For the text-containing cell, return its midpoint in [X, Y] coordinate format. 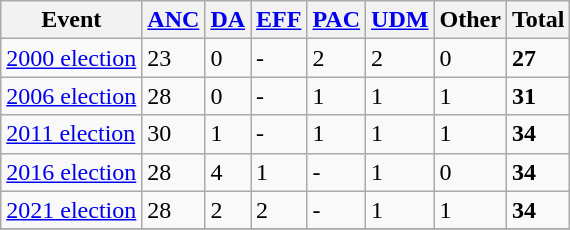
2006 election [72, 96]
2000 election [72, 58]
Other [470, 20]
2021 election [72, 210]
4 [228, 172]
UDM [400, 20]
PAC [336, 20]
2016 election [72, 172]
Event [72, 20]
2011 election [72, 134]
27 [538, 58]
ANC [174, 20]
DA [228, 20]
EFF [279, 20]
31 [538, 96]
Total [538, 20]
23 [174, 58]
30 [174, 134]
